For the text-containing cell, return its midpoint in (X, Y) coordinate format. 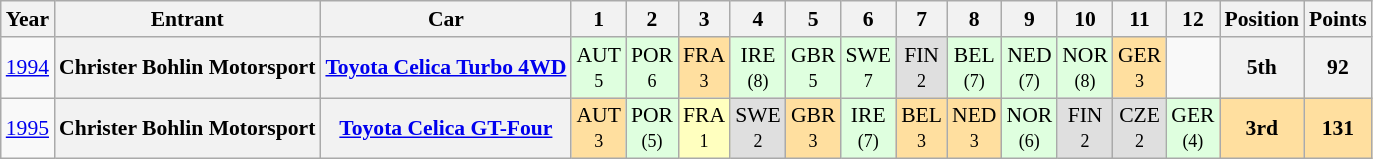
1 (598, 19)
Position (1262, 19)
9 (1029, 19)
SWE2 (758, 128)
3rd (1262, 128)
NOR(8) (1085, 68)
NED3 (974, 128)
NED(7) (1029, 68)
GBR3 (814, 128)
7 (922, 19)
3 (704, 19)
FRA3 (704, 68)
POR6 (652, 68)
BEL3 (922, 128)
AUT3 (598, 128)
Car (446, 19)
IRE(7) (868, 128)
GER3 (1140, 68)
CZE2 (1140, 128)
92 (1338, 68)
Points (1338, 19)
POR(5) (652, 128)
AUT5 (598, 68)
4 (758, 19)
12 (1192, 19)
Toyota Celica GT-Four (446, 128)
Toyota Celica Turbo 4WD (446, 68)
8 (974, 19)
NOR(6) (1029, 128)
131 (1338, 128)
11 (1140, 19)
FRA1 (704, 128)
SWE7 (868, 68)
BEL(7) (974, 68)
5 (814, 19)
6 (868, 19)
1994 (28, 68)
2 (652, 19)
5th (1262, 68)
Year (28, 19)
IRE(8) (758, 68)
1995 (28, 128)
GBR5 (814, 68)
GER(4) (1192, 128)
Entrant (187, 19)
10 (1085, 19)
